Output the (x, y) coordinate of the center of the cell containing the given text.  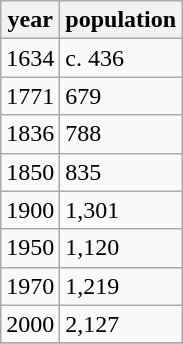
835 (121, 172)
1,219 (121, 286)
1900 (30, 210)
2000 (30, 324)
1,120 (121, 248)
788 (121, 134)
1771 (30, 96)
2,127 (121, 324)
c. 436 (121, 58)
1970 (30, 286)
year (30, 20)
1850 (30, 172)
1836 (30, 134)
1,301 (121, 210)
1634 (30, 58)
1950 (30, 248)
population (121, 20)
679 (121, 96)
